From the cell containing the given text, extract its center point as [X, Y] coordinate. 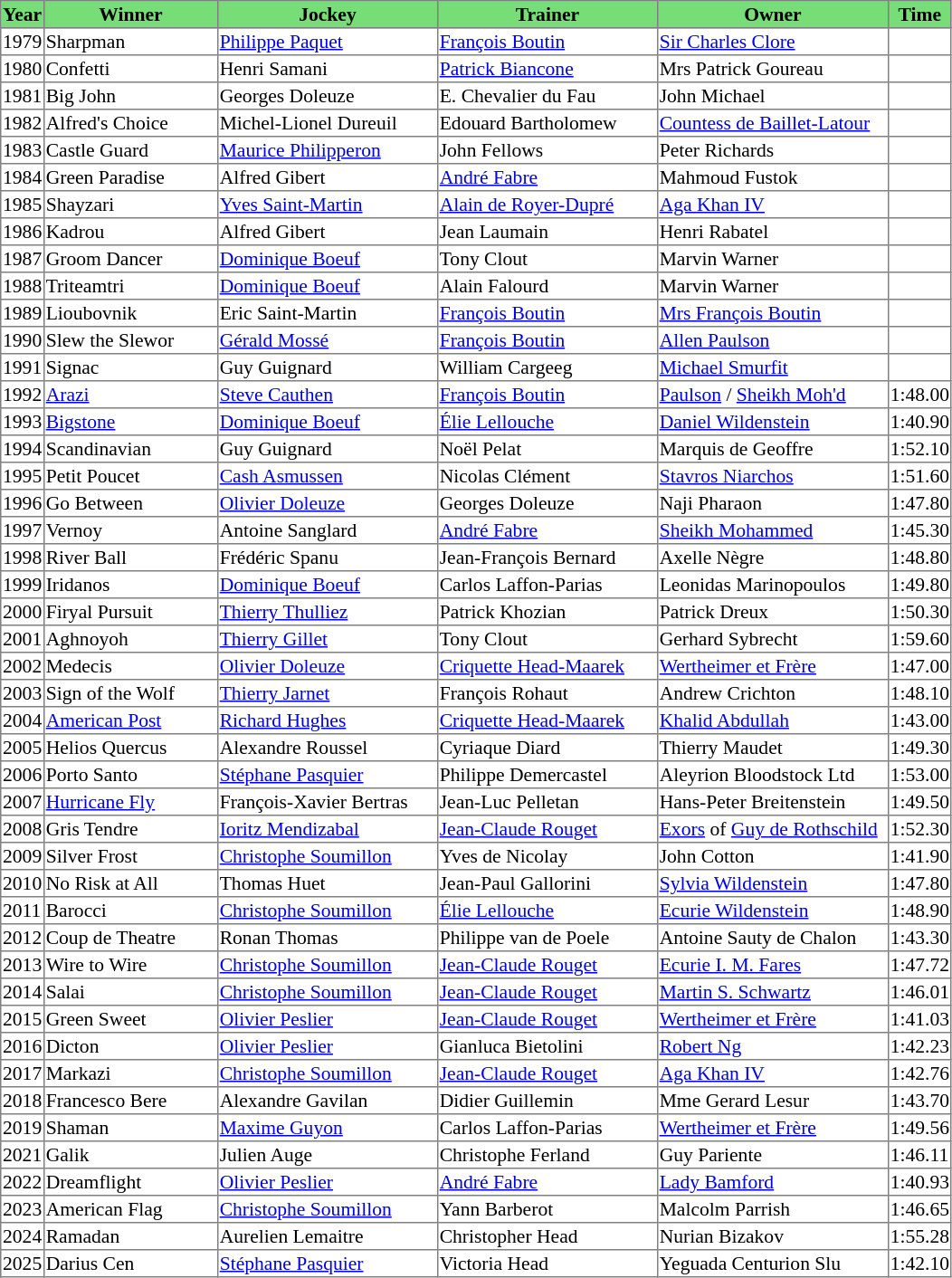
Sharpman [130, 42]
Leonidas Marinopoulos [773, 585]
Patrick Dreux [773, 612]
Trainer [547, 14]
Mrs François Boutin [773, 313]
1987 [23, 259]
Sign of the Wolf [130, 693]
1999 [23, 585]
1996 [23, 503]
1:43.70 [919, 1101]
1994 [23, 449]
Gerhard Sybrecht [773, 639]
Porto Santo [130, 775]
Eric Saint-Martin [328, 313]
Michael Smurfit [773, 367]
Khalid Abdullah [773, 720]
1:46.01 [919, 992]
Noël Pelat [547, 449]
Henri Samani [328, 69]
1:41.03 [919, 1019]
2009 [23, 856]
Stavros Niarchos [773, 476]
2022 [23, 1182]
Medecis [130, 666]
Time [919, 14]
Malcolm Parrish [773, 1209]
Gris Tendre [130, 829]
Shayzari [130, 205]
Green Sweet [130, 1019]
Aghnoyoh [130, 639]
2001 [23, 639]
Philippe Paquet [328, 42]
Hans-Peter Breitenstein [773, 802]
2018 [23, 1101]
François-Xavier Bertras [328, 802]
Thierry Maudet [773, 748]
Cash Asmussen [328, 476]
Year [23, 14]
River Ball [130, 558]
1980 [23, 69]
2013 [23, 965]
Galik [130, 1155]
2015 [23, 1019]
Jean-Paul Gallorini [547, 883]
Philippe Demercastel [547, 775]
2003 [23, 693]
Hurricane Fly [130, 802]
Daniel Wildenstein [773, 422]
2017 [23, 1073]
Lioubovnik [130, 313]
2016 [23, 1046]
2019 [23, 1128]
Andrew Crichton [773, 693]
2021 [23, 1155]
1:50.30 [919, 612]
1995 [23, 476]
Ronan Thomas [328, 938]
1:55.28 [919, 1236]
1:40.90 [919, 422]
1:49.30 [919, 748]
Frédéric Spanu [328, 558]
Aleyrion Bloodstock Ltd [773, 775]
Dreamflight [130, 1182]
1:51.60 [919, 476]
2002 [23, 666]
Ramadan [130, 1236]
1:47.72 [919, 965]
2023 [23, 1209]
2012 [23, 938]
2024 [23, 1236]
1:59.60 [919, 639]
2000 [23, 612]
Ecurie I. M. Fares [773, 965]
Francesco Bere [130, 1101]
Thierry Thulliez [328, 612]
2010 [23, 883]
Maurice Philipperon [328, 150]
Barocci [130, 911]
John Fellows [547, 150]
Christophe Ferland [547, 1155]
Helios Quercus [130, 748]
2005 [23, 748]
2006 [23, 775]
Steve Cauthen [328, 395]
Patrick Khozian [547, 612]
1991 [23, 367]
1985 [23, 205]
Christopher Head [547, 1236]
1:45.30 [919, 530]
Alain de Royer-Dupré [547, 205]
1:52.30 [919, 829]
1:49.80 [919, 585]
1993 [23, 422]
Alfred's Choice [130, 123]
Yves de Nicolay [547, 856]
Kadrou [130, 232]
1:53.00 [919, 775]
Yann Barberot [547, 1209]
Mahmoud Fustok [773, 177]
1:48.80 [919, 558]
1:48.10 [919, 693]
Alexandre Gavilan [328, 1101]
Gianluca Bietolini [547, 1046]
Julien Auge [328, 1155]
Silver Frost [130, 856]
Robert Ng [773, 1046]
Coup de Theatre [130, 938]
François Rohaut [547, 693]
Mme Gerard Lesur [773, 1101]
1:52.10 [919, 449]
Thierry Jarnet [328, 693]
Philippe van de Poele [547, 938]
Exors of Guy de Rothschild [773, 829]
Yeguada Centurion Slu [773, 1264]
2008 [23, 829]
Didier Guillemin [547, 1101]
Patrick Biancone [547, 69]
1984 [23, 177]
Naji Pharaon [773, 503]
Nicolas Clément [547, 476]
Firyal Pursuit [130, 612]
Bigstone [130, 422]
1:40.93 [919, 1182]
1:41.90 [919, 856]
Guy Pariente [773, 1155]
Richard Hughes [328, 720]
1:49.50 [919, 802]
1979 [23, 42]
Shaman [130, 1128]
Thomas Huet [328, 883]
Maxime Guyon [328, 1128]
Countess de Baillet-Latour [773, 123]
Lady Bamford [773, 1182]
Allen Paulson [773, 340]
Dicton [130, 1046]
Alexandre Roussel [328, 748]
1988 [23, 286]
American Post [130, 720]
1981 [23, 96]
Darius Cen [130, 1264]
American Flag [130, 1209]
Owner [773, 14]
1982 [23, 123]
1:48.00 [919, 395]
1:49.56 [919, 1128]
2025 [23, 1264]
Wire to Wire [130, 965]
1:42.10 [919, 1264]
Antoine Sauty de Chalon [773, 938]
1:46.11 [919, 1155]
John Cotton [773, 856]
Martin S. Schwartz [773, 992]
Go Between [130, 503]
E. Chevalier du Fau [547, 96]
1:48.90 [919, 911]
Peter Richards [773, 150]
Michel-Lionel Dureuil [328, 123]
1986 [23, 232]
Sir Charles Clore [773, 42]
Alain Falourd [547, 286]
Triteamtri [130, 286]
1989 [23, 313]
Antoine Sanglard [328, 530]
Jockey [328, 14]
Sylvia Wildenstein [773, 883]
1:47.00 [919, 666]
Thierry Gillet [328, 639]
Victoria Head [547, 1264]
Castle Guard [130, 150]
Axelle Nègre [773, 558]
1992 [23, 395]
Cyriaque Diard [547, 748]
William Cargeeg [547, 367]
No Risk at All [130, 883]
Ioritz Mendizabal [328, 829]
1:42.23 [919, 1046]
Paulson / Sheikh Moh'd [773, 395]
1:42.76 [919, 1073]
Green Paradise [130, 177]
2007 [23, 802]
1983 [23, 150]
Yves Saint-Martin [328, 205]
Slew the Slewor [130, 340]
Winner [130, 14]
Nurian Bizakov [773, 1236]
Mrs Patrick Goureau [773, 69]
1998 [23, 558]
Petit Poucet [130, 476]
1:43.00 [919, 720]
1990 [23, 340]
Markazi [130, 1073]
Jean-François Bernard [547, 558]
Ecurie Wildenstein [773, 911]
Henri Rabatel [773, 232]
Vernoy [130, 530]
1:46.65 [919, 1209]
1:43.30 [919, 938]
John Michael [773, 96]
Big John [130, 96]
Jean-Luc Pelletan [547, 802]
Arazi [130, 395]
Jean Laumain [547, 232]
Marquis de Geoffre [773, 449]
Groom Dancer [130, 259]
Sheikh Mohammed [773, 530]
Edouard Bartholomew [547, 123]
2004 [23, 720]
Salai [130, 992]
1997 [23, 530]
2011 [23, 911]
Signac [130, 367]
Gérald Mossé [328, 340]
Confetti [130, 69]
Aurelien Lemaitre [328, 1236]
Iridanos [130, 585]
2014 [23, 992]
Scandinavian [130, 449]
